Search for the cell housing the specified text and yield its (x, y) center coordinate. 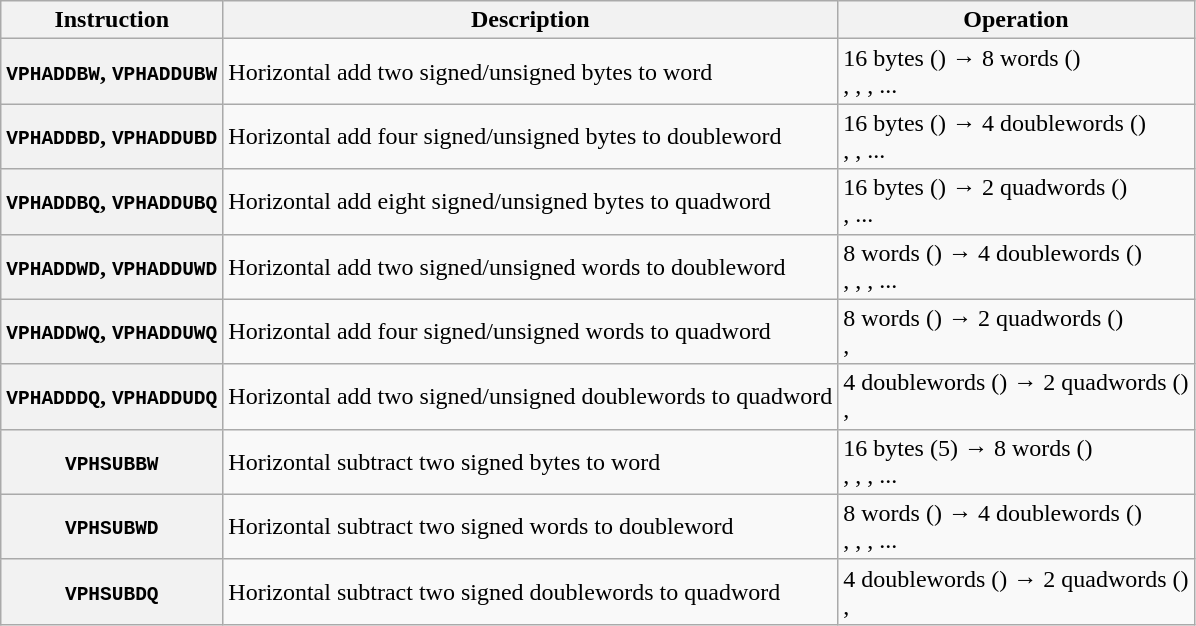
Horizontal add two signed/unsigned doublewords to quadword (530, 396)
Horizontal add two signed/unsigned bytes to word (530, 72)
VPHADDBW, VPHADDUBW (112, 72)
VPHADDWD, VPHADDUWD (112, 266)
VPHADDBD, VPHADDUBD (112, 136)
Operation (1016, 20)
Horizontal subtract two signed doublewords to quadword (530, 592)
Horizontal add four signed/unsigned words to quadword (530, 332)
VPHSUBBW (112, 462)
VPHADDDQ, VPHADDUDQ (112, 396)
16 bytes () → 4 doublewords (), , ... (1016, 136)
VPHSUBWD (112, 526)
Horizontal add four signed/unsigned bytes to doubleword (530, 136)
Horizontal add two signed/unsigned words to doubleword (530, 266)
8 words () → 2 quadwords (), (1016, 332)
Horizontal subtract two signed words to doubleword (530, 526)
VPHADDBQ, VPHADDUBQ (112, 202)
Horizontal add eight signed/unsigned bytes to quadword (530, 202)
16 bytes (5) → 8 words (), , , ... (1016, 462)
Instruction (112, 20)
16 bytes () → 8 words (), , , ... (1016, 72)
Horizontal subtract two signed bytes to word (530, 462)
Description (530, 20)
VPHSUBDQ (112, 592)
16 bytes () → 2 quadwords (), ... (1016, 202)
VPHADDWQ, VPHADDUWQ (112, 332)
